Capture the cell that displays the provided text and extract its (X, Y) central coordinate. 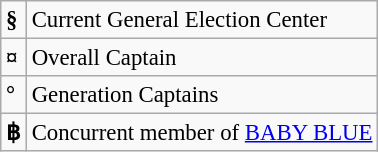
Concurrent member of BABY BLUE (202, 133)
Generation Captains (202, 95)
° (14, 95)
฿ (14, 133)
Overall Captain (202, 58)
§ (14, 20)
Current General Election Center (202, 20)
¤ (14, 58)
